From the cell containing the given text, extract its center point as (X, Y) coordinate. 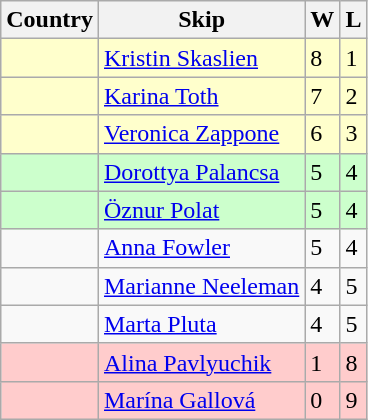
Skip (201, 20)
Karina Toth (201, 96)
Marianne Neeleman (201, 286)
Country (50, 20)
Öznur Polat (201, 210)
Kristin Skaslien (201, 58)
Marta Pluta (201, 324)
0 (322, 400)
Marína Gallová (201, 400)
3 (354, 134)
L (354, 20)
9 (354, 400)
W (322, 20)
2 (354, 96)
7 (322, 96)
Dorottya Palancsa (201, 172)
Veronica Zappone (201, 134)
Anna Fowler (201, 248)
Alina Pavlyuchik (201, 362)
6 (322, 134)
